Extract the [x, y] coordinate from the center of the cell holding the provided text.  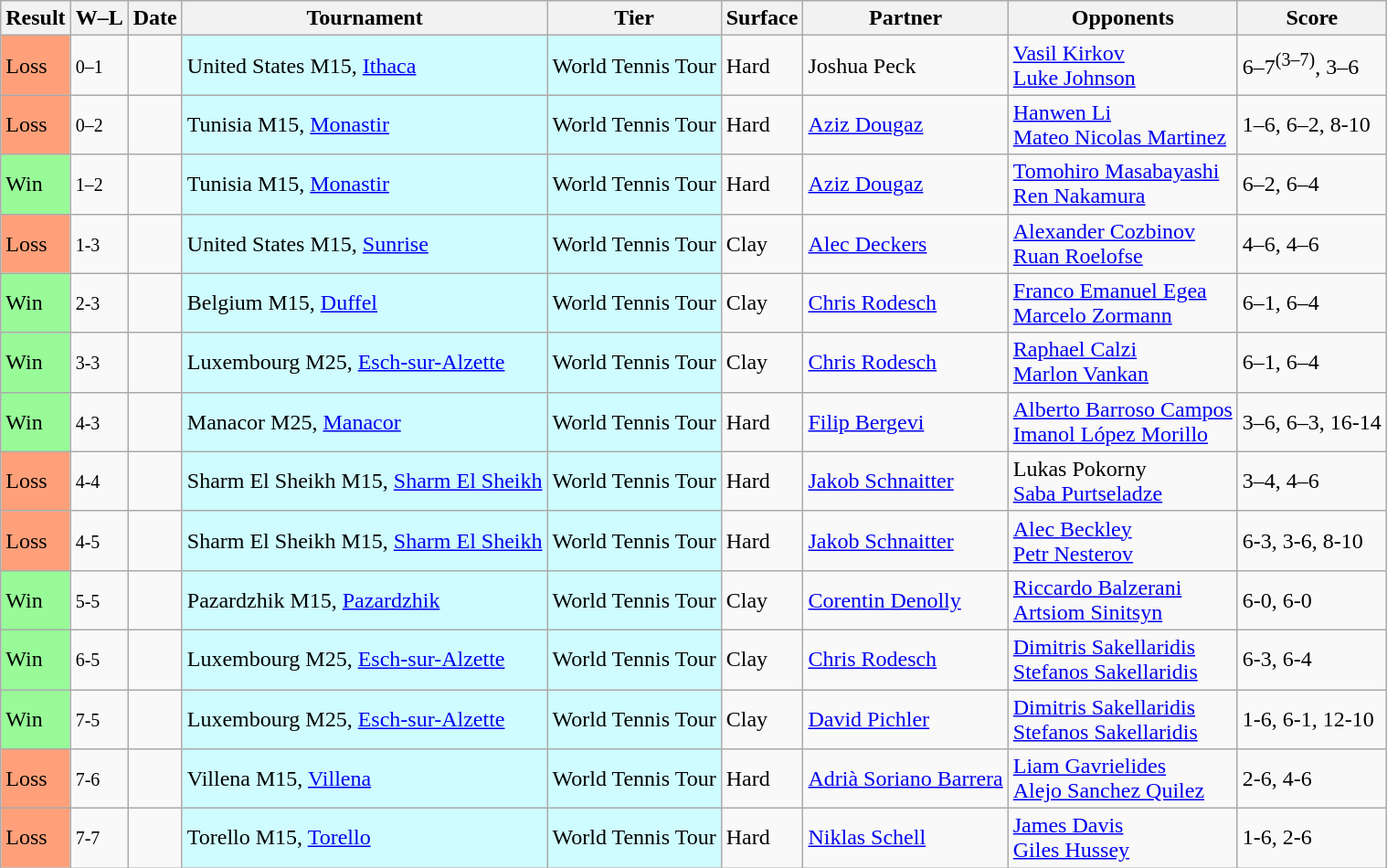
Alec Beckley Petr Nesterov [1122, 541]
6-0, 6-0 [1312, 599]
7-5 [99, 718]
6-3, 6-4 [1312, 660]
Filip Bergevi [905, 422]
3-3 [99, 362]
6-5 [99, 660]
1-3 [99, 243]
7-7 [99, 839]
4–6, 4–6 [1312, 243]
David Pichler [905, 718]
Tomohiro Masabayashi Ren Nakamura [1122, 185]
Belgium M15, Duffel [365, 303]
1-6, 2-6 [1312, 839]
6-3, 3-6, 8-10 [1312, 541]
Niklas Schell [905, 839]
0–2 [99, 124]
4-3 [99, 422]
Surface [762, 18]
6–7(3–7), 3–6 [1312, 66]
United States M15, Ithaca [365, 66]
Villena M15, Villena [365, 778]
4-4 [99, 481]
Vasil Kirkov Luke Johnson [1122, 66]
5-5 [99, 599]
Result [36, 18]
Pazardzhik M15, Pazardzhik [365, 599]
Franco Emanuel Egea Marcelo Zormann [1122, 303]
Partner [905, 18]
Liam Gavrielides Alejo Sanchez Quilez [1122, 778]
Corentin Denolly [905, 599]
Tier [634, 18]
1-6, 6-1, 12-10 [1312, 718]
Date [155, 18]
Opponents [1122, 18]
Alec Deckers [905, 243]
Adrià Soriano Barrera [905, 778]
2-6, 4-6 [1312, 778]
United States M15, Sunrise [365, 243]
1–6, 6–2, 8-10 [1312, 124]
2-3 [99, 303]
Score [1312, 18]
3–4, 4–6 [1312, 481]
1–2 [99, 185]
Riccardo Balzerani Artsiom Sinitsyn [1122, 599]
Raphael Calzi Marlon Vankan [1122, 362]
6–2, 6–4 [1312, 185]
W–L [99, 18]
4-5 [99, 541]
Torello M15, Torello [365, 839]
7-6 [99, 778]
James Davis Giles Hussey [1122, 839]
Hanwen Li Mateo Nicolas Martinez [1122, 124]
Tournament [365, 18]
Alberto Barroso Campos Imanol López Morillo [1122, 422]
Joshua Peck [905, 66]
Manacor M25, Manacor [365, 422]
Alexander Cozbinov Ruan Roelofse [1122, 243]
3–6, 6–3, 16-14 [1312, 422]
Lukas Pokorny Saba Purtseladze [1122, 481]
0–1 [99, 66]
